Locate the cell with the specified text and output its [x, y] center coordinate. 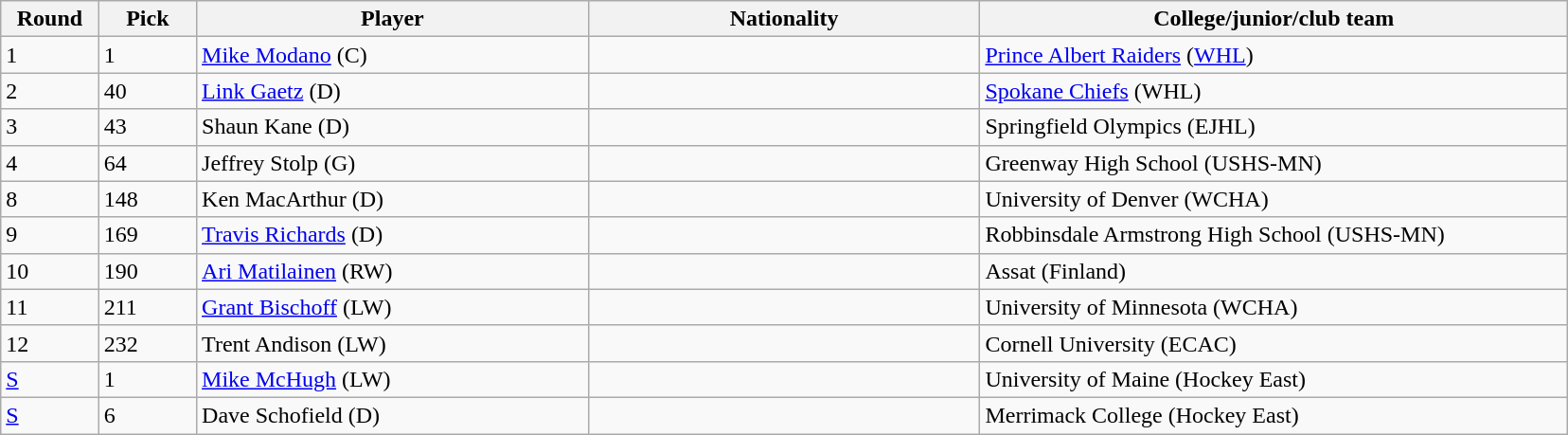
12 [49, 343]
64 [148, 163]
Cornell University (ECAC) [1274, 343]
211 [148, 307]
4 [49, 163]
Link Gaetz (D) [393, 91]
University of Denver (WCHA) [1274, 199]
Player [393, 19]
Jeffrey Stolp (G) [393, 163]
43 [148, 127]
Travis Richards (D) [393, 235]
Shaun Kane (D) [393, 127]
Mike McHugh (LW) [393, 379]
3 [49, 127]
College/junior/club team [1274, 19]
148 [148, 199]
Nationality [784, 19]
10 [49, 271]
Round [49, 19]
Merrimack College (Hockey East) [1274, 415]
40 [148, 91]
Mike Modano (C) [393, 55]
Pick [148, 19]
Spokane Chiefs (WHL) [1274, 91]
2 [49, 91]
Grant Bischoff (LW) [393, 307]
169 [148, 235]
University of Maine (Hockey East) [1274, 379]
Ken MacArthur (D) [393, 199]
232 [148, 343]
8 [49, 199]
Prince Albert Raiders (WHL) [1274, 55]
Robbinsdale Armstrong High School (USHS-MN) [1274, 235]
University of Minnesota (WCHA) [1274, 307]
6 [148, 415]
Trent Andison (LW) [393, 343]
Greenway High School (USHS-MN) [1274, 163]
190 [148, 271]
9 [49, 235]
Springfield Olympics (EJHL) [1274, 127]
11 [49, 307]
Ari Matilainen (RW) [393, 271]
Dave Schofield (D) [393, 415]
Assat (Finland) [1274, 271]
